Scan for the cell matching the given text and deliver its (x, y) coordinate at center. 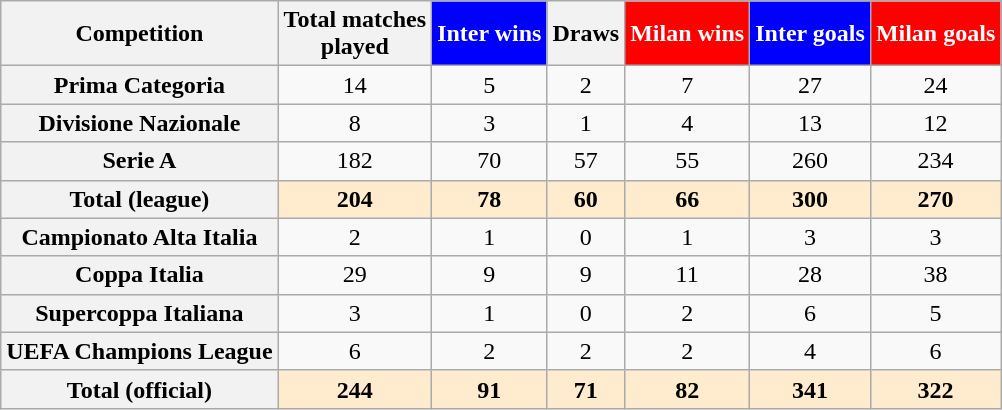
204 (355, 199)
28 (810, 275)
Draws (586, 34)
Competition (140, 34)
78 (490, 199)
UEFA Champions League (140, 351)
244 (355, 389)
270 (935, 199)
Total (league) (140, 199)
12 (935, 123)
Total matchesplayed (355, 34)
91 (490, 389)
7 (688, 85)
Campionato Alta Italia (140, 237)
Prima Categoria (140, 85)
Milan goals (935, 34)
13 (810, 123)
55 (688, 161)
260 (810, 161)
29 (355, 275)
322 (935, 389)
70 (490, 161)
234 (935, 161)
Supercoppa Italiana (140, 313)
Divisione Nazionale (140, 123)
341 (810, 389)
14 (355, 85)
Total (official) (140, 389)
Inter wins (490, 34)
24 (935, 85)
57 (586, 161)
66 (688, 199)
Serie A (140, 161)
300 (810, 199)
8 (355, 123)
Milan wins (688, 34)
Coppa Italia (140, 275)
71 (586, 389)
182 (355, 161)
82 (688, 389)
38 (935, 275)
11 (688, 275)
27 (810, 85)
60 (586, 199)
Inter goals (810, 34)
